Pinpoint the cell where the given text exists, returning its (X, Y) midpoint coordinate. 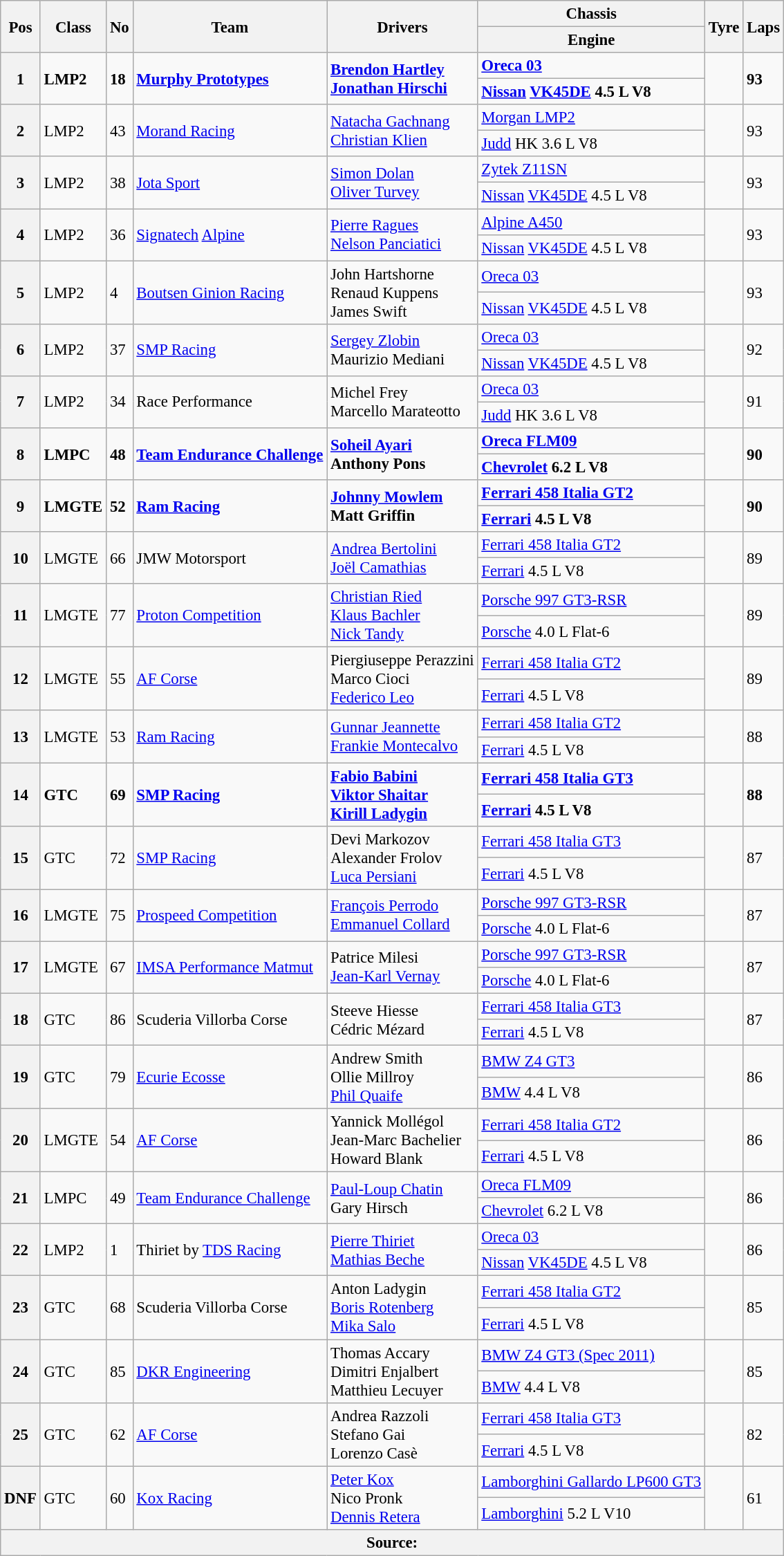
Prospeed Competition (230, 916)
25 (21, 1434)
John Hartshorne Renaud Kuppens James Swift (402, 293)
55 (120, 679)
Soheil Ayari Anthony Pons (402, 454)
Class (73, 26)
BMW Z4 GT3 (Spec 2011) (591, 1355)
Proton Competition (230, 615)
77 (120, 615)
14 (21, 795)
Team (230, 26)
Boutsen Ginion Racing (230, 293)
24 (21, 1371)
Signatech Alpine (230, 235)
François Perrodo Emmanuel Collard (402, 916)
72 (120, 858)
BMW Z4 GT3 (591, 1062)
Paul-Loup Chatin Gary Hirsch (402, 1198)
Zytek Z11SN (591, 169)
DKR Engineering (230, 1371)
16 (21, 916)
48 (120, 454)
Peter Kox Nico Pronk Dennis Retera (402, 1498)
9 (21, 506)
60 (120, 1498)
Andrea Bertolini Joël Camathias (402, 557)
IMSA Performance Matmut (230, 967)
92 (763, 350)
Lamborghini Gallardo LP600 GT3 (591, 1482)
Engine (591, 40)
Race Performance (230, 402)
67 (120, 967)
Source: (393, 1542)
11 (21, 615)
79 (120, 1077)
Gunnar Jeannette Frankie Montecalvo (402, 737)
No (120, 26)
53 (120, 737)
Kox Racing (230, 1498)
6 (21, 350)
Sergey Zlobin Maurizio Mediani (402, 350)
12 (21, 679)
Devi Markozov Alexander Frolov Luca Persiani (402, 858)
Natacha Gachnang Christian Klien (402, 130)
Andrea Razzoli Stefano Gai Lorenzo Casè (402, 1434)
Jota Sport (230, 183)
Thiriet by TDS Racing (230, 1250)
3 (21, 183)
Brendon Hartley Jonathan Hirschi (402, 79)
Pos (21, 26)
Ecurie Ecosse (230, 1077)
23 (21, 1308)
Thomas Accary Dimitri Enjalbert Matthieu Lecuyer (402, 1371)
61 (763, 1498)
36 (120, 235)
8 (21, 454)
19 (21, 1077)
68 (120, 1308)
22 (21, 1250)
Pierre Ragues Nelson Panciatici (402, 235)
75 (120, 916)
49 (120, 1198)
Patrice Milesi Jean-Karl Vernay (402, 967)
20 (21, 1140)
10 (21, 557)
Simon Dolan Oliver Turvey (402, 183)
Michel Frey Marcello Marateotto (402, 402)
Alpine A450 (591, 222)
Piergiuseppe Perazzini Marco Cioci Federico Leo (402, 679)
Johnny Mowlem Matt Griffin (402, 506)
2 (21, 130)
62 (120, 1434)
13 (21, 737)
52 (120, 506)
Christian Ried Klaus Bachler Nick Tandy (402, 615)
JMW Motorsport (230, 557)
37 (120, 350)
34 (120, 402)
Chassis (591, 14)
Pierre Thiriet Mathias Beche (402, 1250)
Lamborghini 5.2 L V10 (591, 1514)
Murphy Prototypes (230, 79)
Yannick Mollégol Jean-Marc Bachelier Howard Blank (402, 1140)
82 (763, 1434)
54 (120, 1140)
Fabio Babini Viktor Shaitar Kirill Ladygin (402, 795)
Andrew Smith Ollie Millroy Phil Quaife (402, 1077)
15 (21, 858)
5 (21, 293)
38 (120, 183)
Steeve Hiesse Cédric Mézard (402, 1019)
Laps (763, 26)
7 (21, 402)
43 (120, 130)
69 (120, 795)
Morgan LMP2 (591, 118)
91 (763, 402)
Morand Racing (230, 130)
66 (120, 557)
21 (21, 1198)
17 (21, 967)
Anton Ladygin Boris Rotenberg Mika Salo (402, 1308)
DNF (21, 1498)
Tyre (723, 26)
Drivers (402, 26)
